Capture the cell that displays the provided text and extract its (x, y) central coordinate. 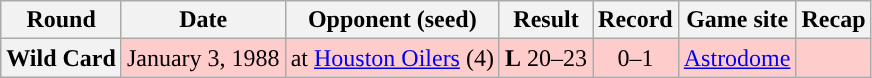
January 3, 1988 (203, 58)
at Houston Oilers (4) (392, 58)
Record (636, 20)
L 20–23 (546, 58)
Result (546, 20)
Astrodome (737, 58)
Wild Card (62, 58)
Recap (834, 20)
Opponent (seed) (392, 20)
Game site (737, 20)
0–1 (636, 58)
Round (62, 20)
Date (203, 20)
